For the text-containing cell, return its midpoint in [X, Y] coordinate format. 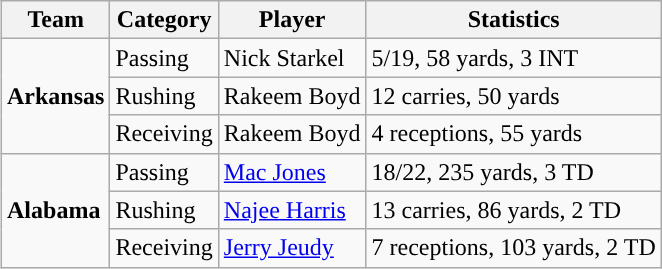
Team [56, 20]
5/19, 58 yards, 3 INT [514, 58]
Nick Starkel [292, 58]
Category [164, 20]
Najee Harris [292, 210]
Player [292, 20]
18/22, 235 yards, 3 TD [514, 172]
13 carries, 86 yards, 2 TD [514, 210]
Arkansas [56, 96]
7 receptions, 103 yards, 2 TD [514, 248]
Jerry Jeudy [292, 248]
12 carries, 50 yards [514, 96]
4 receptions, 55 yards [514, 134]
Statistics [514, 20]
Mac Jones [292, 172]
Alabama [56, 210]
